Provide the [x, y] coordinate of the cell's center where the given text is located.  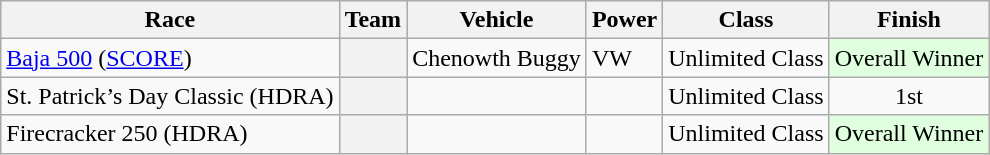
Race [170, 20]
VW [624, 58]
Team [373, 20]
Chenowth Buggy [497, 58]
Vehicle [497, 20]
Finish [909, 20]
Class [746, 20]
St. Patrick’s Day Classic (HDRA) [170, 96]
Baja 500 (SCORE) [170, 58]
Firecracker 250 (HDRA) [170, 134]
1st [909, 96]
Power [624, 20]
